Output the [x, y] coordinate of the center of the cell containing the given text.  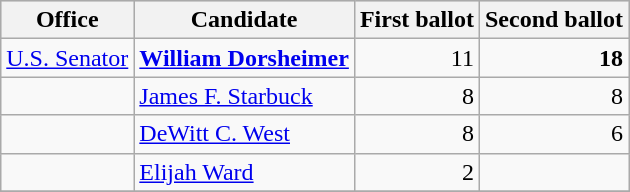
18 [554, 58]
DeWitt C. West [244, 134]
2 [416, 172]
Office [68, 20]
First ballot [416, 20]
11 [416, 58]
6 [554, 134]
Candidate [244, 20]
U.S. Senator [68, 58]
Second ballot [554, 20]
William Dorsheimer [244, 58]
Elijah Ward [244, 172]
James F. Starbuck [244, 96]
